For the text-containing cell, return its midpoint in (X, Y) coordinate format. 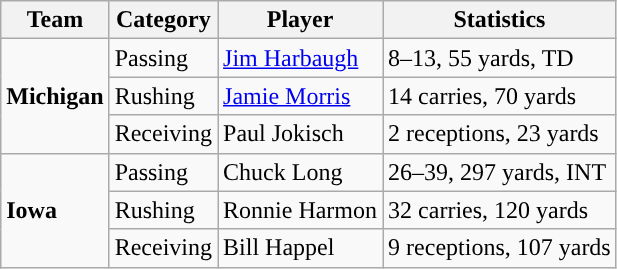
Statistics (500, 20)
2 receptions, 23 yards (500, 134)
26–39, 297 yards, INT (500, 172)
Paul Jokisch (300, 134)
Michigan (55, 96)
Bill Happel (300, 248)
Ronnie Harmon (300, 210)
9 receptions, 107 yards (500, 248)
Iowa (55, 210)
Jamie Morris (300, 96)
Player (300, 20)
Team (55, 20)
Category (163, 20)
32 carries, 120 yards (500, 210)
Chuck Long (300, 172)
Jim Harbaugh (300, 58)
14 carries, 70 yards (500, 96)
8–13, 55 yards, TD (500, 58)
